Locate the cell with the specified text and output its [X, Y] center coordinate. 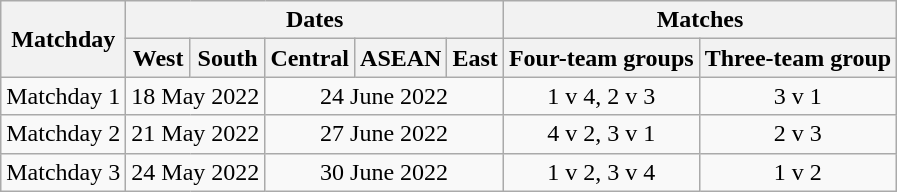
Matches [700, 20]
Four-team groups [601, 58]
3 v 1 [798, 96]
21 May 2022 [196, 134]
1 v 2, 3 v 4 [601, 172]
18 May 2022 [196, 96]
1 v 4, 2 v 3 [601, 96]
Three-team group [798, 58]
ASEAN [401, 58]
24 May 2022 [196, 172]
Dates [315, 20]
1 v 2 [798, 172]
South [227, 58]
Matchday 2 [64, 134]
Matchday [64, 39]
27 June 2022 [384, 134]
Central [310, 58]
2 v 3 [798, 134]
Matchday 1 [64, 96]
24 June 2022 [384, 96]
West [158, 58]
4 v 2, 3 v 1 [601, 134]
East [475, 58]
Matchday 3 [64, 172]
30 June 2022 [384, 172]
